Detect which cell encompasses the target text, then output its [x, y] center coordinate. 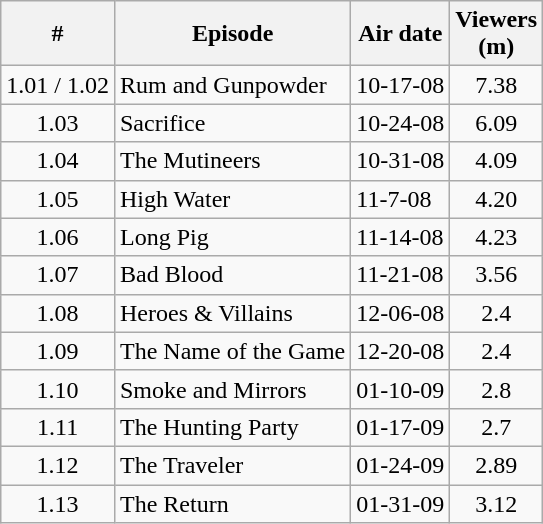
3.56 [496, 275]
The Traveler [232, 465]
11-21-08 [400, 275]
1.03 [58, 123]
High Water [232, 199]
1.05 [58, 199]
1.09 [58, 351]
11-14-08 [400, 237]
The Name of the Game [232, 351]
01-24-09 [400, 465]
1.08 [58, 313]
12-06-08 [400, 313]
4.23 [496, 237]
10-24-08 [400, 123]
7.38 [496, 85]
Bad Blood [232, 275]
Heroes & Villains [232, 313]
3.12 [496, 503]
Sacrifice [232, 123]
10-17-08 [400, 85]
2.89 [496, 465]
Long Pig [232, 237]
12-20-08 [400, 351]
Episode [232, 34]
# [58, 34]
1.10 [58, 389]
4.20 [496, 199]
2.8 [496, 389]
Smoke and Mirrors [232, 389]
1.07 [58, 275]
6.09 [496, 123]
01-10-09 [400, 389]
The Mutineers [232, 161]
01-17-09 [400, 427]
1.01 / 1.02 [58, 85]
The Hunting Party [232, 427]
1.13 [58, 503]
Air date [400, 34]
1.11 [58, 427]
Viewers(m) [496, 34]
1.04 [58, 161]
1.06 [58, 237]
10-31-08 [400, 161]
1.12 [58, 465]
01-31-09 [400, 503]
The Return [232, 503]
4.09 [496, 161]
Rum and Gunpowder [232, 85]
11-7-08 [400, 199]
2.7 [496, 427]
